Find where the given text appears and provide that cell's center as [x, y] coordinate. 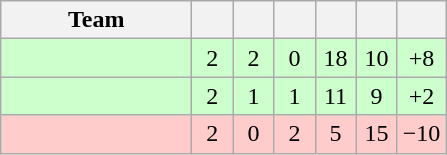
−10 [422, 134]
10 [376, 58]
11 [336, 96]
9 [376, 96]
+8 [422, 58]
18 [336, 58]
5 [336, 134]
Team [96, 20]
15 [376, 134]
+2 [422, 96]
